Extract the (x, y) coordinate from the center of the cell holding the provided text.  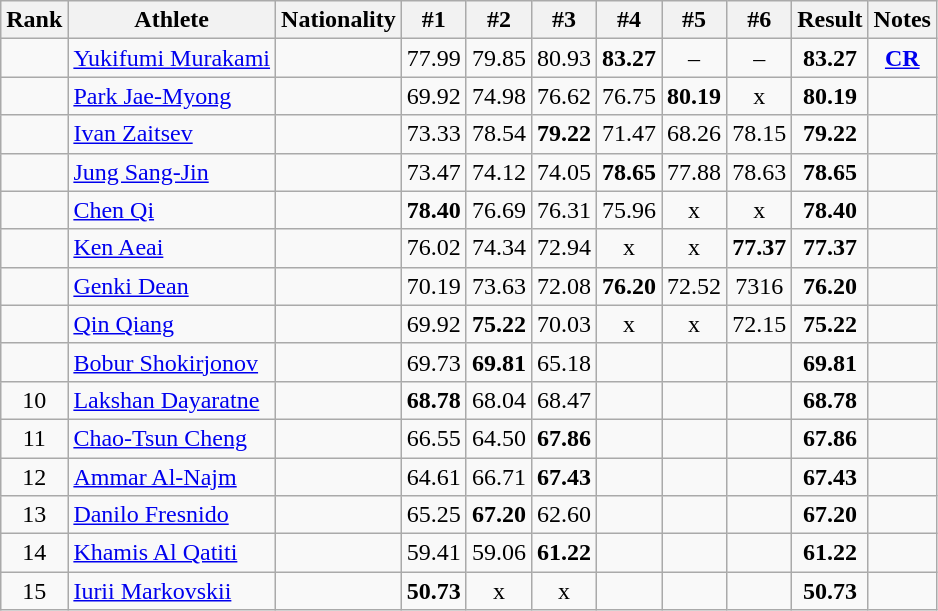
64.61 (434, 477)
12 (34, 477)
Chao-Tsun Cheng (172, 438)
68.47 (564, 400)
68.04 (498, 400)
77.99 (434, 58)
69.73 (434, 362)
11 (34, 438)
Iurii Markovskii (172, 591)
Athlete (172, 20)
Qin Qiang (172, 324)
72.52 (694, 286)
#6 (760, 20)
74.12 (498, 172)
73.33 (434, 134)
71.47 (628, 134)
66.71 (498, 477)
Lakshan Dayaratne (172, 400)
74.05 (564, 172)
Park Jae-Myong (172, 96)
10 (34, 400)
70.19 (434, 286)
Jung Sang-Jin (172, 172)
59.06 (498, 553)
59.41 (434, 553)
14 (34, 553)
Danilo Fresnido (172, 515)
Nationality (339, 20)
78.63 (760, 172)
Ivan Zaitsev (172, 134)
76.69 (498, 210)
CR (902, 58)
Rank (34, 20)
76.31 (564, 210)
78.15 (760, 134)
72.08 (564, 286)
72.15 (760, 324)
7316 (760, 286)
65.25 (434, 515)
76.62 (564, 96)
62.60 (564, 515)
76.75 (628, 96)
#4 (628, 20)
74.98 (498, 96)
#5 (694, 20)
78.54 (498, 134)
76.02 (434, 248)
Genki Dean (172, 286)
15 (34, 591)
Bobur Shokirjonov (172, 362)
79.85 (498, 58)
#3 (564, 20)
73.47 (434, 172)
Yukifumi Murakami (172, 58)
66.55 (434, 438)
65.18 (564, 362)
13 (34, 515)
77.88 (694, 172)
#2 (498, 20)
Ken Aeai (172, 248)
64.50 (498, 438)
74.34 (498, 248)
80.93 (564, 58)
73.63 (498, 286)
72.94 (564, 248)
68.26 (694, 134)
70.03 (564, 324)
75.96 (628, 210)
Notes (902, 20)
Khamis Al Qatiti (172, 553)
#1 (434, 20)
Result (830, 20)
Chen Qi (172, 210)
Ammar Al-Najm (172, 477)
